Extract the (X, Y) coordinate from the center of the cell holding the provided text.  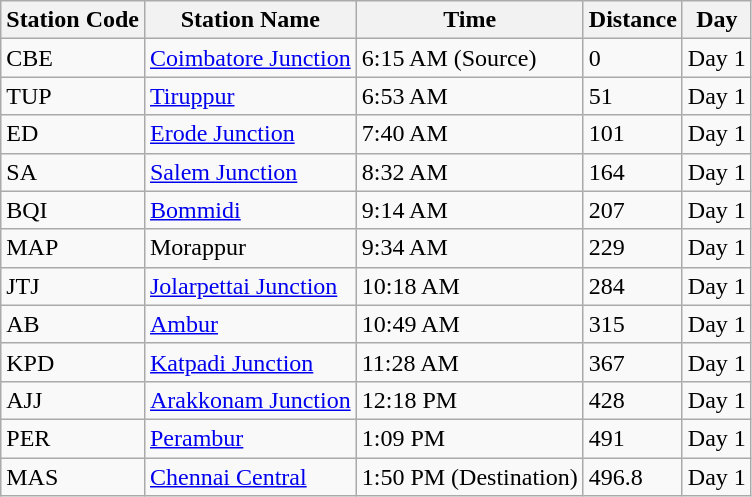
0 (632, 58)
ED (73, 134)
Station Code (73, 20)
Perambur (250, 438)
KPD (73, 362)
TUP (73, 96)
Day (716, 20)
Distance (632, 20)
284 (632, 286)
MAP (73, 248)
Chennai Central (250, 477)
JTJ (73, 286)
1:09 PM (470, 438)
315 (632, 324)
1:50 PM (Destination) (470, 477)
101 (632, 134)
229 (632, 248)
MAS (73, 477)
428 (632, 400)
Tiruppur (250, 96)
12:18 PM (470, 400)
AB (73, 324)
51 (632, 96)
6:15 AM (Source) (470, 58)
10:18 AM (470, 286)
Coimbatore Junction (250, 58)
Salem Junction (250, 172)
7:40 AM (470, 134)
10:49 AM (470, 324)
Katpadi Junction (250, 362)
164 (632, 172)
Bommidi (250, 210)
8:32 AM (470, 172)
9:14 AM (470, 210)
Erode Junction (250, 134)
496.8 (632, 477)
AJJ (73, 400)
Jolarpettai Junction (250, 286)
367 (632, 362)
Station Name (250, 20)
PER (73, 438)
9:34 AM (470, 248)
207 (632, 210)
Ambur (250, 324)
Morappur (250, 248)
Arakkonam Junction (250, 400)
Time (470, 20)
SA (73, 172)
491 (632, 438)
CBE (73, 58)
6:53 AM (470, 96)
11:28 AM (470, 362)
BQI (73, 210)
